Identify which cell holds the provided text, then report its [x, y] central coordinate. 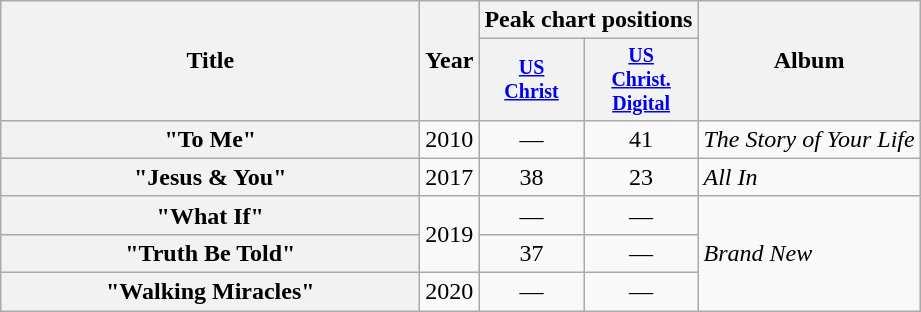
The Story of Your Life [809, 139]
2019 [450, 234]
"To Me" [210, 139]
Title [210, 61]
23 [641, 177]
All In [809, 177]
"What If" [210, 215]
US Christ [532, 80]
"Jesus & You" [210, 177]
2010 [450, 139]
38 [532, 177]
"Walking Miracles" [210, 292]
Year [450, 61]
"Truth Be Told" [210, 253]
USChrist.Digital [641, 80]
2020 [450, 292]
37 [532, 253]
Album [809, 61]
41 [641, 139]
Brand New [809, 253]
Peak chart positions [588, 20]
2017 [450, 177]
